Identify which cell holds the provided text, then report its [x, y] central coordinate. 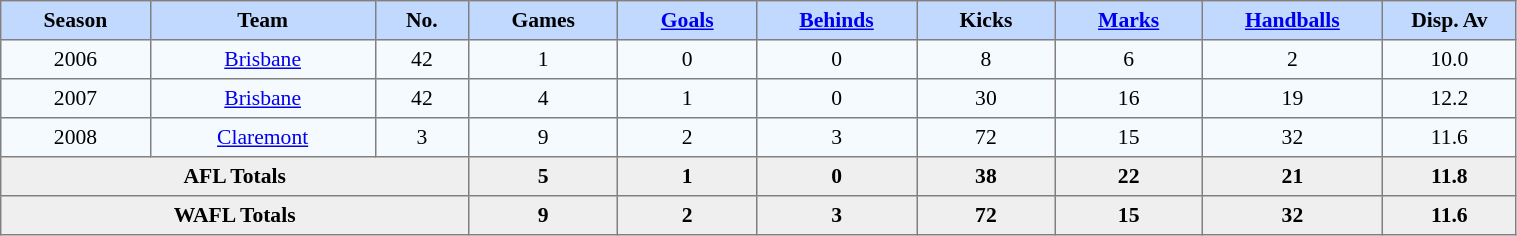
12.2 [1450, 98]
Claremont [262, 138]
Games [544, 20]
Disp. Av [1450, 20]
AFL Totals [235, 176]
22 [1128, 176]
Kicks [986, 20]
Team [262, 20]
WAFL Totals [235, 216]
5 [544, 176]
2007 [76, 98]
2008 [76, 138]
10.0 [1450, 60]
38 [986, 176]
Goals [688, 20]
11.8 [1450, 176]
Behinds [836, 20]
Handballs [1292, 20]
2006 [76, 60]
Marks [1128, 20]
16 [1128, 98]
Season [76, 20]
4 [544, 98]
8 [986, 60]
6 [1128, 60]
19 [1292, 98]
No. [422, 20]
21 [1292, 176]
30 [986, 98]
